Search for the cell housing the specified text and yield its (X, Y) center coordinate. 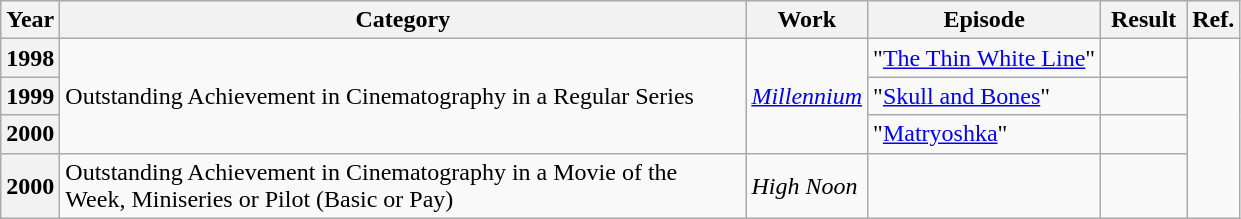
"Skull and Bones" (984, 96)
"Matryoshka" (984, 134)
1998 (30, 58)
Category (403, 20)
Outstanding Achievement in Cinematography in a Regular Series (403, 96)
Millennium (807, 96)
1999 (30, 96)
Work (807, 20)
Ref. (1214, 20)
Result (1144, 20)
Episode (984, 20)
Outstanding Achievement in Cinematography in a Movie of the Week, Miniseries or Pilot (Basic or Pay) (403, 186)
Year (30, 20)
"The Thin White Line" (984, 58)
High Noon (807, 186)
